Return the [X, Y] coordinate for the center point of the cell that contains the specified text.  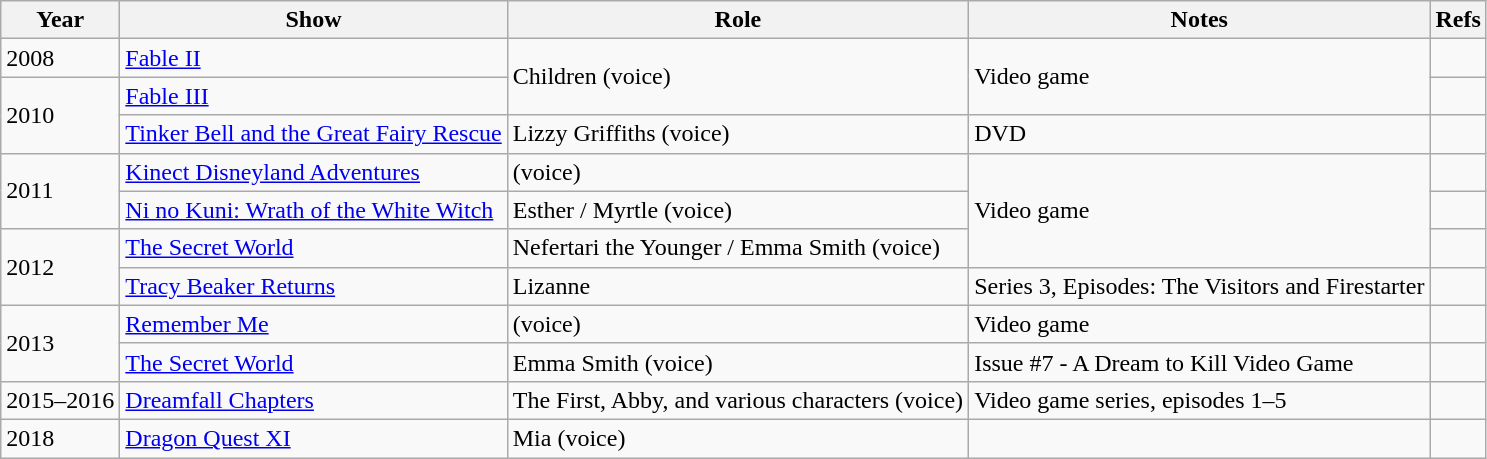
Lizanne [738, 286]
Issue #7 - A Dream to Kill Video Game [1200, 362]
2010 [60, 115]
Tinker Bell and the Great Fairy Rescue [314, 134]
2008 [60, 58]
Lizzy Griffiths (voice) [738, 134]
Fable III [314, 96]
Show [314, 20]
Refs [1458, 20]
Remember Me [314, 324]
2012 [60, 267]
Esther / Myrtle (voice) [738, 210]
Kinect Disneyland Adventures [314, 172]
2011 [60, 191]
Mia (voice) [738, 438]
Tracy Beaker Returns [314, 286]
The First, Abby, and various characters (voice) [738, 400]
Video game series, episodes 1–5 [1200, 400]
Dragon Quest XI [314, 438]
Children (voice) [738, 77]
2015–2016 [60, 400]
2018 [60, 438]
Year [60, 20]
2013 [60, 343]
DVD [1200, 134]
Fable II [314, 58]
Notes [1200, 20]
Nefertari the Younger / Emma Smith (voice) [738, 248]
Role [738, 20]
Series 3, Episodes: The Visitors and Firestarter [1200, 286]
Ni no Kuni: Wrath of the White Witch [314, 210]
Emma Smith (voice) [738, 362]
Dreamfall Chapters [314, 400]
